Detect which cell encompasses the target text, then output its (X, Y) center coordinate. 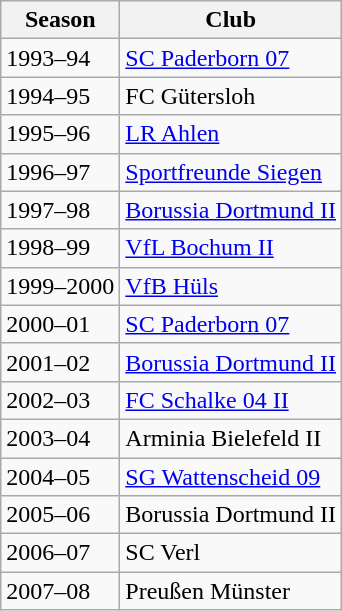
1993–94 (60, 58)
FC Gütersloh (231, 96)
2003–04 (60, 438)
2005–06 (60, 515)
1997–98 (60, 210)
1996–97 (60, 172)
2001–02 (60, 362)
1995–96 (60, 134)
VfL Bochum II (231, 248)
2004–05 (60, 477)
FC Schalke 04 II (231, 400)
SC Verl (231, 553)
VfB Hüls (231, 286)
1999–2000 (60, 286)
2002–03 (60, 400)
Club (231, 20)
2006–07 (60, 553)
LR Ahlen (231, 134)
2007–08 (60, 591)
SG Wattenscheid 09 (231, 477)
Arminia Bielefeld II (231, 438)
Sportfreunde Siegen (231, 172)
1994–95 (60, 96)
Season (60, 20)
1998–99 (60, 248)
Preußen Münster (231, 591)
2000–01 (60, 324)
